Extract the [X, Y] coordinate from the center of the cell holding the provided text.  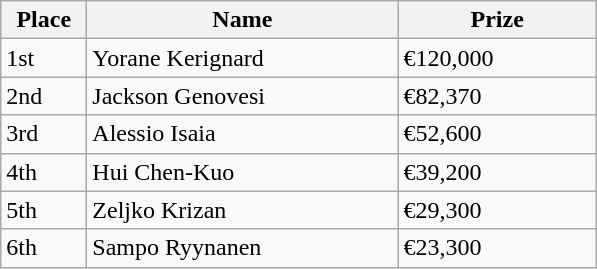
Sampo Ryynanen [242, 248]
€120,000 [498, 58]
Place [44, 20]
2nd [44, 96]
3rd [44, 134]
6th [44, 248]
1st [44, 58]
Name [242, 20]
5th [44, 210]
€23,300 [498, 248]
Prize [498, 20]
Jackson Genovesi [242, 96]
Alessio Isaia [242, 134]
€82,370 [498, 96]
€52,600 [498, 134]
Hui Chen-Kuo [242, 172]
Zeljko Krizan [242, 210]
Yorane Kerignard [242, 58]
4th [44, 172]
€39,200 [498, 172]
€29,300 [498, 210]
